From the cell containing the given text, extract its center point as [x, y] coordinate. 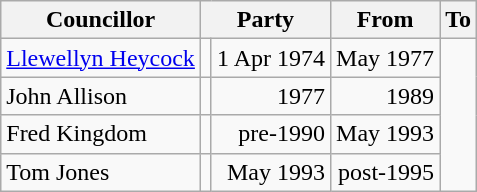
1 Apr 1974 [270, 58]
John Allison [101, 96]
1977 [270, 96]
From [386, 20]
pre-1990 [270, 134]
1989 [386, 96]
Party [265, 20]
Tom Jones [101, 172]
May 1977 [386, 58]
Fred Kingdom [101, 134]
post-1995 [386, 172]
Llewellyn Heycock [101, 58]
Councillor [101, 20]
To [458, 20]
